Return the [x, y] coordinate for the center point of the cell that contains the specified text.  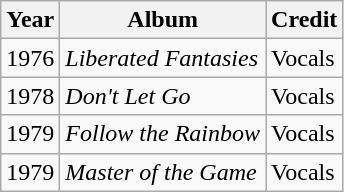
Credit [304, 20]
Don't Let Go [163, 96]
Album [163, 20]
Liberated Fantasies [163, 58]
1976 [30, 58]
Year [30, 20]
Master of the Game [163, 172]
1978 [30, 96]
Follow the Rainbow [163, 134]
